Return (x, y) of the center of cell containing provided text 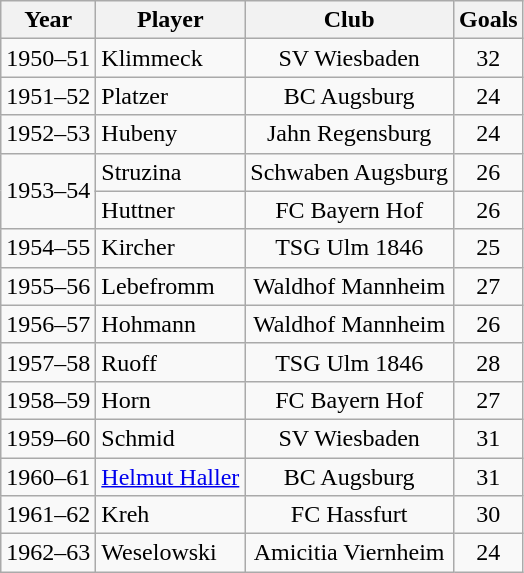
Ruoff (170, 362)
32 (488, 58)
Year (48, 20)
Kreh (170, 515)
Huttner (170, 210)
1957–58 (48, 362)
1961–62 (48, 515)
1952–53 (48, 134)
Amicitia Viernheim (350, 553)
1953–54 (48, 191)
Lebefromm (170, 286)
1951–52 (48, 96)
1956–57 (48, 324)
Hubeny (170, 134)
30 (488, 515)
Jahn Regensburg (350, 134)
Hohmann (170, 324)
Horn (170, 400)
Klimmeck (170, 58)
1962–63 (48, 553)
Struzina (170, 172)
Club (350, 20)
Weselowski (170, 553)
25 (488, 248)
Schmid (170, 438)
1959–60 (48, 438)
Schwaben Augsburg (350, 172)
28 (488, 362)
1950–51 (48, 58)
Kircher (170, 248)
Goals (488, 20)
Player (170, 20)
Helmut Haller (170, 477)
1955–56 (48, 286)
FC Hassfurt (350, 515)
1954–55 (48, 248)
1958–59 (48, 400)
1960–61 (48, 477)
Platzer (170, 96)
